Return the (x, y) coordinate for the center point of the cell that contains the specified text.  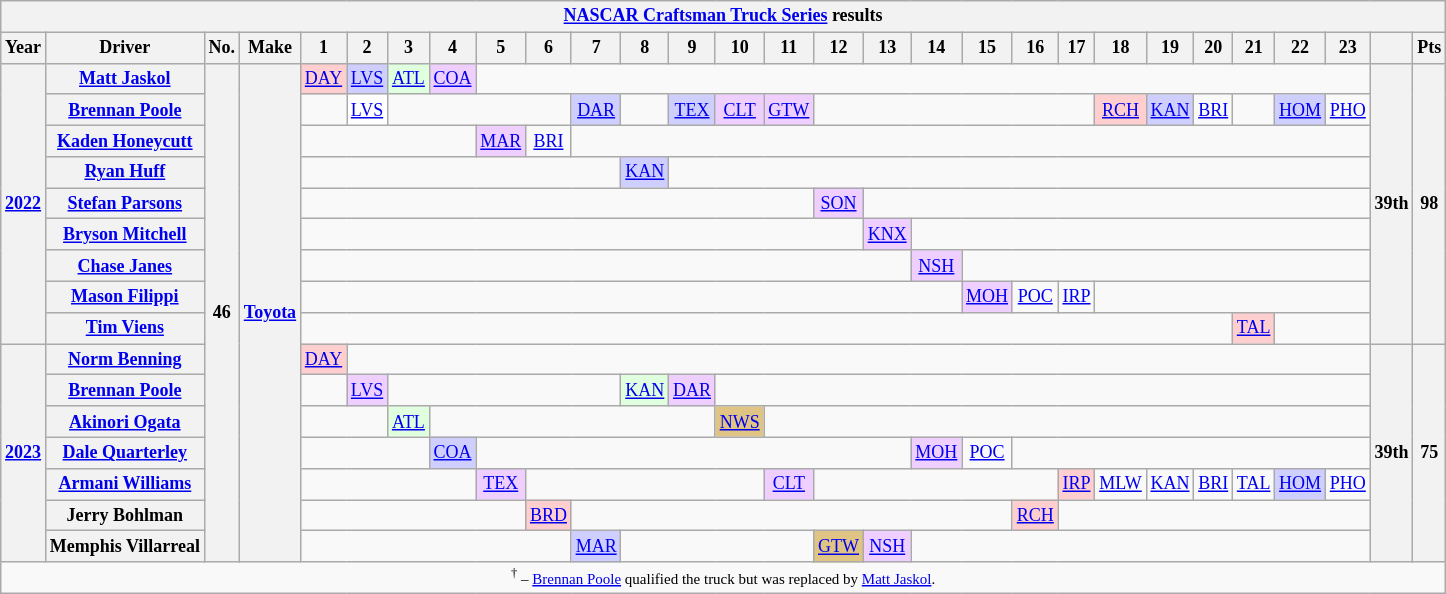
16 (1035, 48)
Bryson Mitchell (124, 234)
75 (1430, 453)
11 (789, 48)
18 (1120, 48)
NASCAR Craftsman Truck Series results (724, 16)
12 (839, 48)
15 (988, 48)
14 (936, 48)
Jerry Bohlman (124, 516)
Kaden Honeycutt (124, 140)
Matt Jaskol (124, 78)
Driver (124, 48)
4 (452, 48)
6 (549, 48)
1 (323, 48)
8 (645, 48)
Akinori Ogata (124, 422)
3 (409, 48)
5 (501, 48)
20 (1214, 48)
23 (1348, 48)
Pts (1430, 48)
2 (366, 48)
46 (222, 312)
19 (1170, 48)
MLW (1120, 484)
2022 (24, 204)
Mason Filippi (124, 296)
Chase Janes (124, 266)
Memphis Villarreal (124, 546)
Year (24, 48)
Make (270, 48)
2023 (24, 453)
BRD (549, 516)
7 (596, 48)
17 (1076, 48)
Ryan Huff (124, 172)
Toyota (270, 312)
KNX (887, 234)
13 (887, 48)
Dale Quarterley (124, 452)
Stefan Parsons (124, 204)
22 (1300, 48)
98 (1430, 204)
NWS (740, 422)
Norm Benning (124, 360)
10 (740, 48)
SON (839, 204)
Tim Viens (124, 328)
21 (1254, 48)
Armani Williams (124, 484)
9 (692, 48)
No. (222, 48)
† – Brennan Poole qualified the truck but was replaced by Matt Jaskol. (724, 578)
